From the cell containing the given text, extract its center point as [X, Y] coordinate. 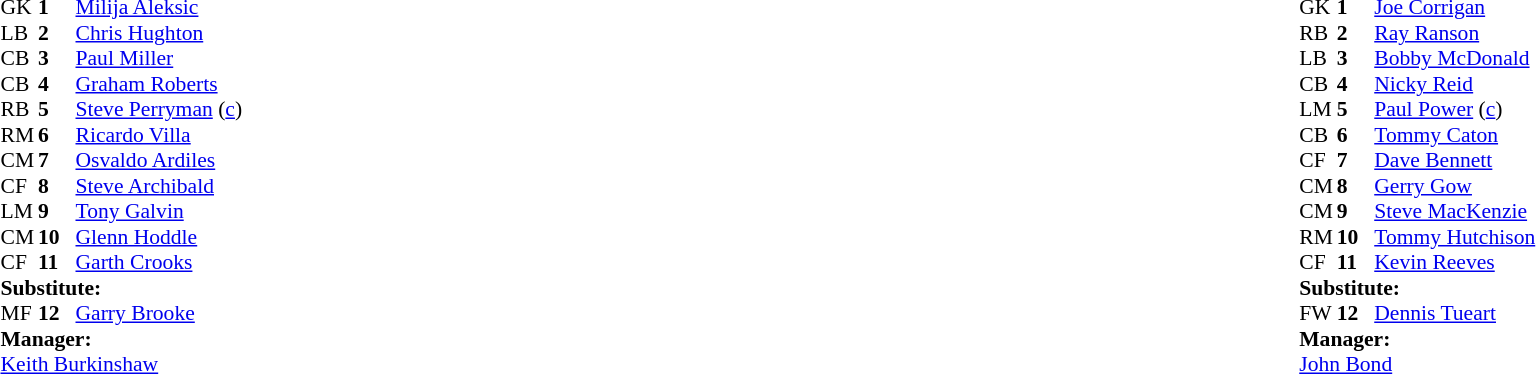
Paul Power (c) [1454, 109]
Glenn Hoddle [160, 237]
Dave Bennett [1454, 161]
Steve Perryman (c) [160, 109]
Kevin Reeves [1454, 263]
Tommy Caton [1454, 135]
Tommy Hutchison [1454, 237]
Dennis Tueart [1454, 313]
Graham Roberts [160, 84]
Ricardo Villa [160, 135]
Garth Crooks [160, 263]
Nicky Reid [1454, 84]
Osvaldo Ardiles [160, 161]
Bobby McDonald [1454, 59]
MF [19, 313]
Tony Galvin [160, 211]
Steve MacKenzie [1454, 211]
Paul Miller [160, 59]
Garry Brooke [160, 313]
Gerry Gow [1454, 186]
Chris Hughton [160, 33]
Ray Ranson [1454, 33]
Steve Archibald [160, 186]
FW [1318, 313]
